Detect which cell encompasses the target text, then output its (X, Y) center coordinate. 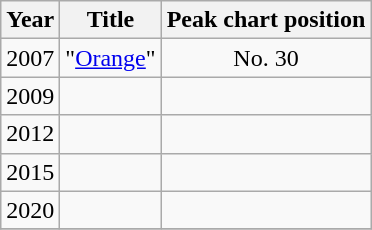
2012 (30, 134)
2015 (30, 172)
Peak chart position (266, 20)
2007 (30, 58)
No. 30 (266, 58)
2009 (30, 96)
2020 (30, 210)
"Orange" (110, 58)
Title (110, 20)
Year (30, 20)
